Capture the cell that displays the provided text and extract its [x, y] central coordinate. 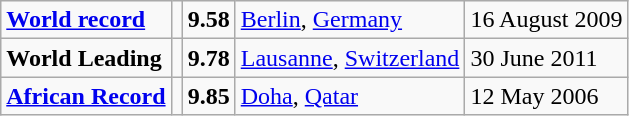
African Record [86, 96]
16 August 2009 [546, 20]
Doha, Qatar [350, 96]
12 May 2006 [546, 96]
World record [86, 20]
World Leading [86, 58]
30 June 2011 [546, 58]
Berlin, Germany [350, 20]
9.58 [208, 20]
Lausanne, Switzerland [350, 58]
9.78 [208, 58]
9.85 [208, 96]
